Detect which cell encompasses the target text, then output its [X, Y] center coordinate. 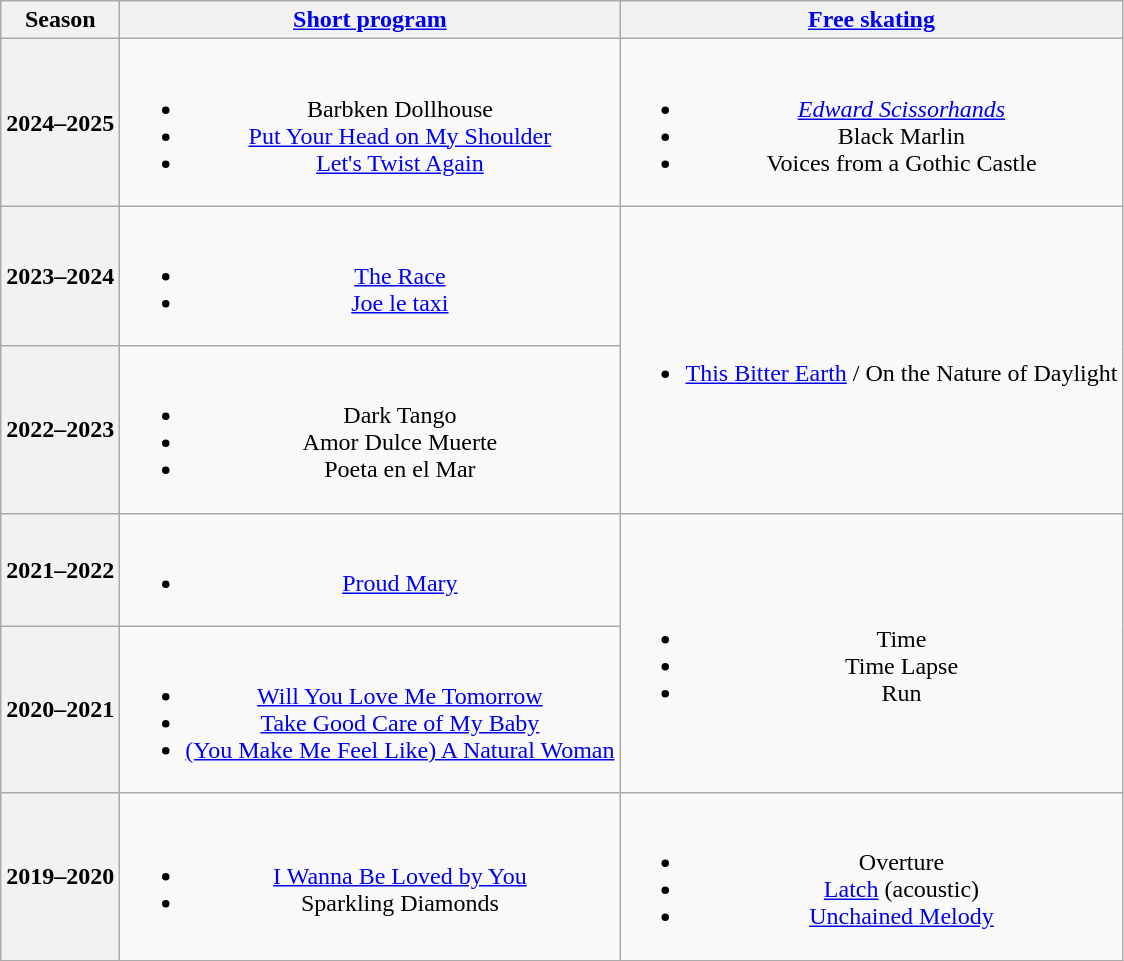
Dark Tango Amor Dulce Muerte Poeta en el Mar [370, 430]
Will You Love Me TomorrowTake Good Care of My Baby(You Make Me Feel Like) A Natural Woman [370, 710]
Edward Scissorhands Black Marlin Voices from a Gothic Castle [872, 122]
Free skating [872, 20]
The Race Joe le taxi [370, 276]
2019–2020 [60, 876]
Season [60, 20]
This Bitter Earth / On the Nature of Daylight [872, 360]
2021–2022 [60, 570]
I Wanna Be Loved by You Sparkling Diamonds [370, 876]
Overture Latch (acoustic) Unchained Melody [872, 876]
2022–2023 [60, 430]
Barbken Dollhouse Put Your Head on My Shoulder Let's Twist Again [370, 122]
Short program [370, 20]
Time Time LapseRun [872, 653]
2020–2021 [60, 710]
2024–2025 [60, 122]
Proud Mary [370, 570]
2023–2024 [60, 276]
